Detect which cell encompasses the target text, then output its (x, y) center coordinate. 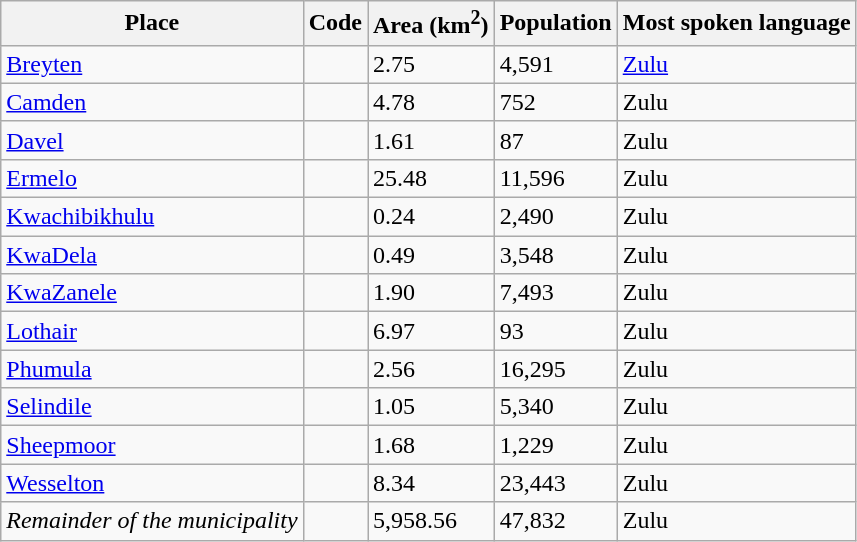
5,958.56 (432, 521)
93 (556, 331)
7,493 (556, 293)
752 (556, 102)
Area (km2) (432, 24)
Population (556, 24)
KwaDela (152, 255)
8.34 (432, 483)
3,548 (556, 255)
Camden (152, 102)
16,295 (556, 369)
Phumula (152, 369)
2.56 (432, 369)
Lothair (152, 331)
0.24 (432, 217)
1.61 (432, 140)
87 (556, 140)
Davel (152, 140)
1.05 (432, 407)
11,596 (556, 178)
Code (335, 24)
Place (152, 24)
Ermelo (152, 178)
1,229 (556, 445)
KwaZanele (152, 293)
Selindile (152, 407)
25.48 (432, 178)
2.75 (432, 64)
Most spoken language (736, 24)
47,832 (556, 521)
Remainder of the municipality (152, 521)
5,340 (556, 407)
6.97 (432, 331)
2,490 (556, 217)
0.49 (432, 255)
4.78 (432, 102)
4,591 (556, 64)
Kwachibikhulu (152, 217)
Wesselton (152, 483)
Sheepmoor (152, 445)
1.68 (432, 445)
1.90 (432, 293)
23,443 (556, 483)
Breyten (152, 64)
